Locate the cell with the specified text and output its (X, Y) center coordinate. 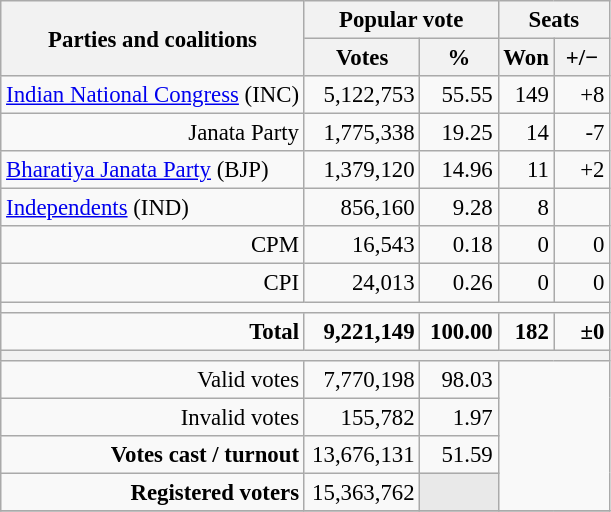
Bharatiya Janata Party (BJP) (153, 170)
13,676,131 (362, 455)
Invalid votes (153, 417)
51.59 (459, 455)
98.03 (459, 379)
Valid votes (153, 379)
Total (153, 331)
% (459, 58)
9.28 (459, 208)
Seats (554, 20)
149 (526, 95)
8 (526, 208)
Independents (IND) (153, 208)
14.96 (459, 170)
-7 (582, 133)
182 (526, 331)
856,160 (362, 208)
+2 (582, 170)
Popular vote (401, 20)
Won (526, 58)
Registered voters (153, 492)
1,379,120 (362, 170)
+8 (582, 95)
7,770,198 (362, 379)
Indian National Congress (INC) (153, 95)
100.00 (459, 331)
24,013 (362, 283)
9,221,149 (362, 331)
1,775,338 (362, 133)
5,122,753 (362, 95)
0.18 (459, 245)
16,543 (362, 245)
55.55 (459, 95)
15,363,762 (362, 492)
Votes (362, 58)
1.97 (459, 417)
14 (526, 133)
±0 (582, 331)
Votes cast / turnout (153, 455)
0.26 (459, 283)
Janata Party (153, 133)
19.25 (459, 133)
Parties and coalitions (153, 38)
+/− (582, 58)
11 (526, 170)
155,782 (362, 417)
CPM (153, 245)
CPI (153, 283)
